Return the (x, y) coordinate for the center point of the cell that contains the specified text.  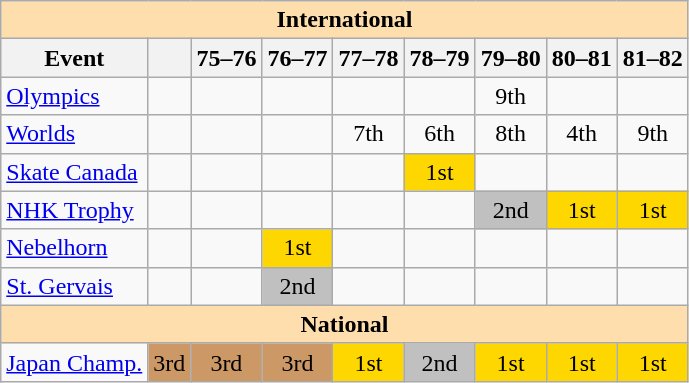
Skate Canada (74, 172)
Event (74, 58)
Olympics (74, 96)
8th (510, 134)
7th (368, 134)
80–81 (582, 58)
International (345, 20)
Worlds (74, 134)
St. Gervais (74, 286)
4th (582, 134)
81–82 (652, 58)
79–80 (510, 58)
75–76 (226, 58)
Nebelhorn (74, 248)
NHK Trophy (74, 210)
77–78 (368, 58)
Japan Champ. (74, 362)
76–77 (298, 58)
6th (440, 134)
National (345, 324)
78–79 (440, 58)
